Output the [x, y] coordinate of the center of the cell containing the given text.  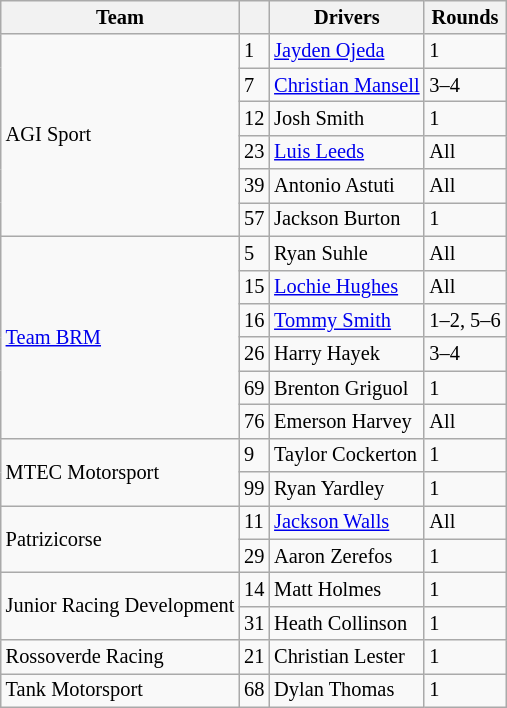
Tank Motorsport [120, 690]
99 [254, 489]
Taylor Cockerton [346, 455]
14 [254, 589]
Brenton Griguol [346, 388]
Aaron Zerefos [346, 556]
Rossoverde Racing [120, 657]
11 [254, 522]
Josh Smith [346, 118]
Heath Collinson [346, 623]
Jackson Walls [346, 522]
Drivers [346, 17]
Emerson Harvey [346, 421]
1–2, 5–6 [464, 320]
9 [254, 455]
Rounds [464, 17]
Patrizicorse [120, 538]
MTEC Motorsport [120, 472]
68 [254, 690]
Luis Leeds [346, 152]
Harry Hayek [346, 354]
7 [254, 85]
69 [254, 388]
Team BRM [120, 337]
Team [120, 17]
Junior Racing Development [120, 606]
AGI Sport [120, 135]
Jayden Ojeda [346, 51]
Tommy Smith [346, 320]
16 [254, 320]
29 [254, 556]
21 [254, 657]
Jackson Burton [346, 219]
12 [254, 118]
39 [254, 186]
Christian Mansell [346, 85]
Antonio Astuti [346, 186]
23 [254, 152]
26 [254, 354]
Matt Holmes [346, 589]
15 [254, 287]
Lochie Hughes [346, 287]
57 [254, 219]
Christian Lester [346, 657]
Dylan Thomas [346, 690]
Ryan Suhle [346, 253]
31 [254, 623]
Ryan Yardley [346, 489]
5 [254, 253]
76 [254, 421]
